Detect which cell encompasses the target text, then output its [X, Y] center coordinate. 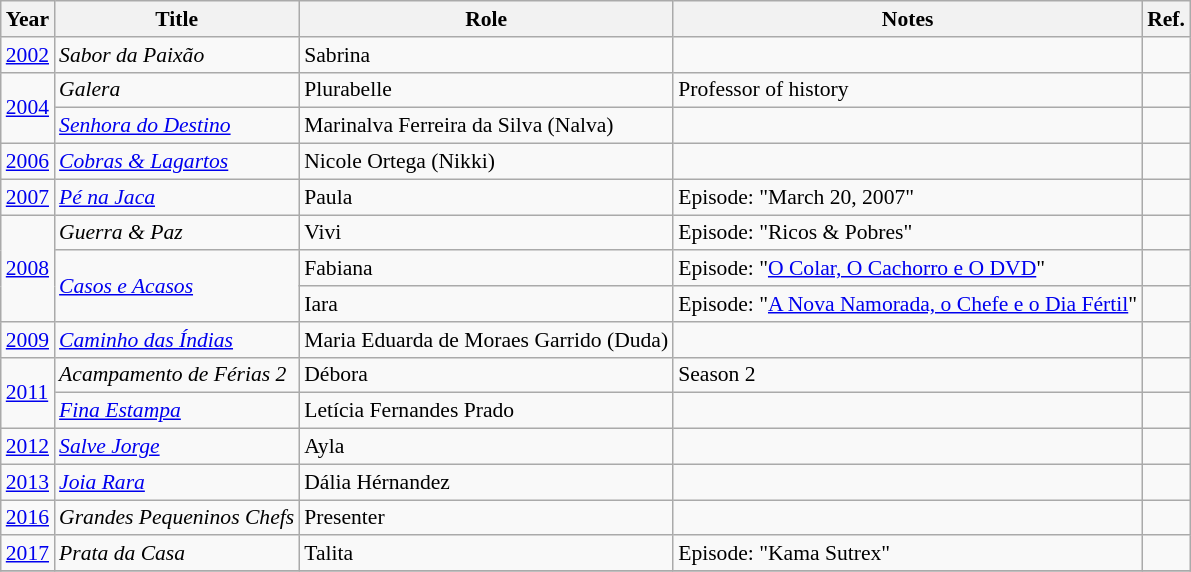
Pé na Jaca [176, 197]
2008 [28, 268]
Episode: "March 20, 2007" [908, 197]
Role [486, 19]
2009 [28, 340]
Galera [176, 90]
Season 2 [908, 375]
Episode: "O Colar, O Cachorro e O DVD" [908, 269]
Professor of history [908, 90]
Iara [486, 304]
Débora [486, 375]
2007 [28, 197]
Dália Hérnandez [486, 482]
Prata da Casa [176, 554]
Ayla [486, 447]
Notes [908, 19]
Senhora do Destino [176, 126]
Title [176, 19]
2004 [28, 108]
Marinalva Ferreira da Silva (Nalva) [486, 126]
Fabiana [486, 269]
2006 [28, 162]
Cobras & Lagartos [176, 162]
Talita [486, 554]
Casos e Acasos [176, 286]
Plurabelle [486, 90]
Year [28, 19]
Maria Eduarda de Moraes Garrido (Duda) [486, 340]
2016 [28, 518]
Ref. [1166, 19]
Caminho das Índias [176, 340]
Vivi [486, 233]
Joia Rara [176, 482]
Sabrina [486, 55]
2012 [28, 447]
Acampamento de Férias 2 [176, 375]
2013 [28, 482]
Guerra & Paz [176, 233]
Sabor da Paixão [176, 55]
Nicole Ortega (Nikki) [486, 162]
Paula [486, 197]
Episode: "Ricos & Pobres" [908, 233]
2017 [28, 554]
Letícia Fernandes Prado [486, 411]
Salve Jorge [176, 447]
2002 [28, 55]
Episode: "A Nova Namorada, o Chefe e o Dia Fértil" [908, 304]
Grandes Pequeninos Chefs [176, 518]
Presenter [486, 518]
Episode: "Kama Sutrex" [908, 554]
Fina Estampa [176, 411]
2011 [28, 392]
